From the cell containing the given text, extract its center point as [x, y] coordinate. 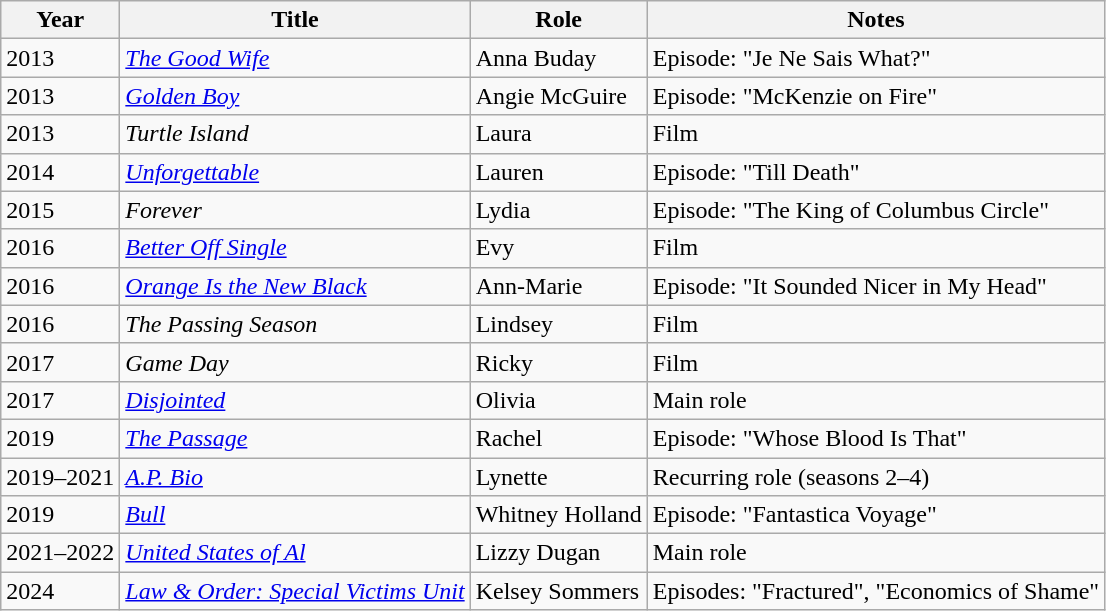
Golden Boy [295, 96]
Ricky [558, 362]
Laura [558, 134]
2015 [60, 210]
Law & Order: Special Victims Unit [295, 591]
Episode: "It Sounded Nicer in My Head" [876, 286]
2024 [60, 591]
Episode: "Je Ne Sais What?" [876, 58]
Episode: "Whose Blood Is That" [876, 438]
Recurring role (seasons 2–4) [876, 477]
Better Off Single [295, 248]
Unforgettable [295, 172]
Rachel [558, 438]
Anna Buday [558, 58]
Orange Is the New Black [295, 286]
Forever [295, 210]
Kelsey Sommers [558, 591]
Lynette [558, 477]
Lizzy Dugan [558, 553]
United States of Al [295, 553]
Role [558, 20]
Episode: "Fantastica Voyage" [876, 515]
Game Day [295, 362]
Evy [558, 248]
2021–2022 [60, 553]
The Good Wife [295, 58]
The Passage [295, 438]
Year [60, 20]
The Passing Season [295, 324]
Disjointed [295, 400]
Whitney Holland [558, 515]
Olivia [558, 400]
Lydia [558, 210]
Ann-Marie [558, 286]
Episodes: "Fractured", "Economics of Shame" [876, 591]
Angie McGuire [558, 96]
Lindsey [558, 324]
Notes [876, 20]
Episode: "Till Death" [876, 172]
Title [295, 20]
2019–2021 [60, 477]
A.P. Bio [295, 477]
2014 [60, 172]
Episode: "McKenzie on Fire" [876, 96]
Bull [295, 515]
Episode: "The King of Columbus Circle" [876, 210]
Lauren [558, 172]
Turtle Island [295, 134]
